Find where the given text appears and provide that cell's center as [X, Y] coordinate. 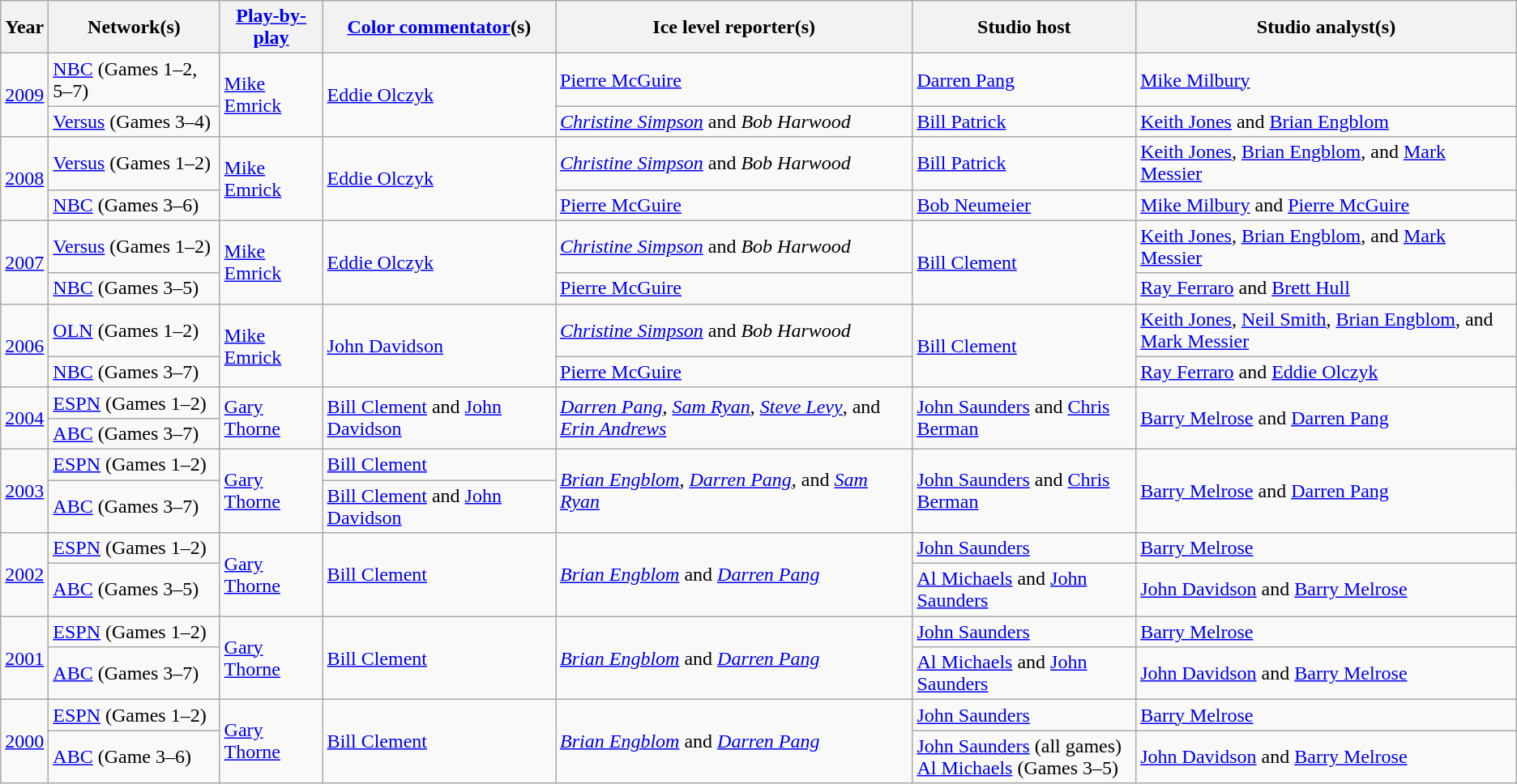
Ice level reporter(s) [734, 28]
Color commentator(s) [439, 28]
OLN (Games 1–2) [135, 330]
John Davidson [439, 345]
Brian Engblom, Darren Pang, and Sam Ryan [734, 491]
2001 [24, 658]
2007 [24, 262]
2002 [24, 575]
NBC (Games 1–2, 5–7) [135, 79]
2000 [24, 742]
Keith Jones and Brian Engblom [1327, 121]
ABC (Games 3–5) [135, 590]
2009 [24, 96]
Year [24, 28]
2003 [24, 491]
Studio host [1024, 28]
NBC (Games 3–6) [135, 205]
Ray Ferraro and Brett Hull [1327, 288]
2006 [24, 345]
Versus (Games 3–4) [135, 121]
Keith Jones, Neil Smith, Brian Engblom, and Mark Messier [1327, 330]
NBC (Games 3–7) [135, 372]
ABC (Game 3–6) [135, 756]
2004 [24, 418]
Network(s) [135, 28]
Bob Neumeier [1024, 205]
Ray Ferraro and Eddie Olczyk [1327, 372]
NBC (Games 3–5) [135, 288]
Studio analyst(s) [1327, 28]
Mike Milbury and Pierre McGuire [1327, 205]
Play-by-play [271, 28]
Darren Pang [1024, 79]
Darren Pang, Sam Ryan, Steve Levy, and Erin Andrews [734, 418]
2008 [24, 178]
John Saunders (all games)Al Michaels (Games 3–5) [1024, 756]
Mike Milbury [1327, 79]
